Return the (X, Y) coordinate for the center point of the cell that contains the specified text.  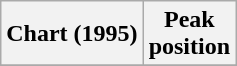
Chart (1995) (72, 34)
Peakposition (189, 34)
